Return the [X, Y] coordinate for the center point of the cell that contains the specified text.  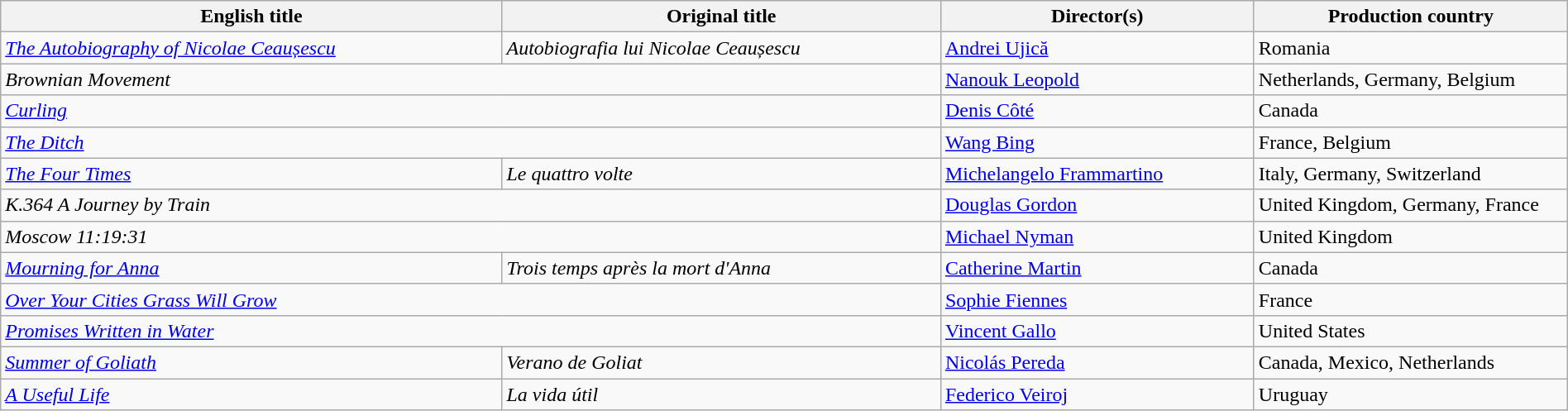
Catherine Martin [1097, 268]
K.364 A Journey by Train [471, 205]
Michelangelo Frammartino [1097, 174]
Andrei Ujică [1097, 48]
Verano de Goliat [721, 362]
La vida útil [721, 394]
France [1411, 299]
Sophie Fiennes [1097, 299]
Autobiografia lui Nicolae Ceaușescu [721, 48]
Federico Veiroj [1097, 394]
United Kingdom, Germany, France [1411, 205]
Trois temps après la mort d'Anna [721, 268]
Over Your Cities Grass Will Grow [471, 299]
Nanouk Leopold [1097, 79]
Mourning for Anna [251, 268]
The Four Times [251, 174]
Curling [471, 111]
Denis Côté [1097, 111]
Director(s) [1097, 17]
Romania [1411, 48]
Promises Written in Water [471, 331]
The Ditch [471, 142]
Nicolás Pereda [1097, 362]
Production country [1411, 17]
Wang Bing [1097, 142]
Michael Nyman [1097, 237]
Original title [721, 17]
United Kingdom [1411, 237]
United States [1411, 331]
A Useful Life [251, 394]
Italy, Germany, Switzerland [1411, 174]
Brownian Movement [471, 79]
Moscow 11:19:31 [471, 237]
Le quattro volte [721, 174]
Uruguay [1411, 394]
Netherlands, Germany, Belgium [1411, 79]
The Autobiography of Nicolae Ceaușescu [251, 48]
Canada, Mexico, Netherlands [1411, 362]
Douglas Gordon [1097, 205]
English title [251, 17]
Vincent Gallo [1097, 331]
France, Belgium [1411, 142]
Summer of Goliath [251, 362]
